Detect which cell encompasses the target text, then output its [X, Y] center coordinate. 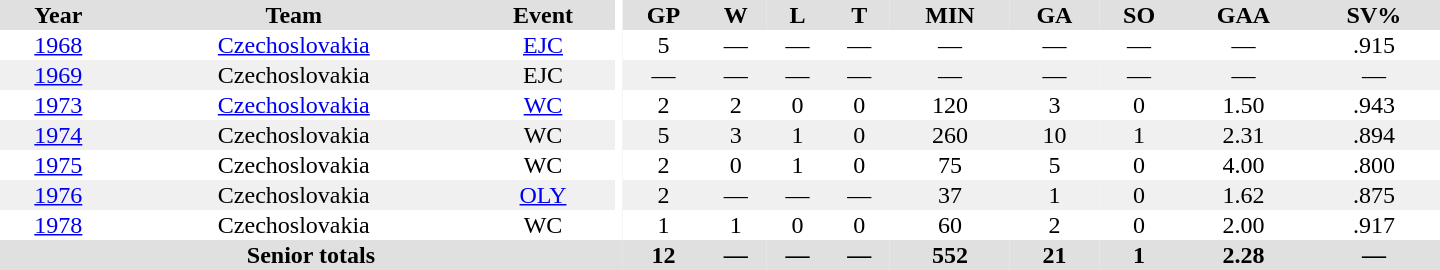
60 [950, 225]
W [736, 15]
1969 [58, 75]
MIN [950, 15]
2.28 [1244, 255]
Team [294, 15]
1975 [58, 165]
37 [950, 195]
Senior totals [311, 255]
1.50 [1244, 105]
GA [1054, 15]
21 [1054, 255]
552 [950, 255]
.894 [1374, 135]
L [798, 15]
1.62 [1244, 195]
.917 [1374, 225]
75 [950, 165]
.800 [1374, 165]
260 [950, 135]
4.00 [1244, 165]
1978 [58, 225]
1973 [58, 105]
12 [664, 255]
1968 [58, 45]
.875 [1374, 195]
120 [950, 105]
SO [1139, 15]
Year [58, 15]
10 [1054, 135]
GP [664, 15]
1976 [58, 195]
SV% [1374, 15]
2.31 [1244, 135]
Event [543, 15]
GAA [1244, 15]
.943 [1374, 105]
1974 [58, 135]
OLY [543, 195]
T [859, 15]
2.00 [1244, 225]
.915 [1374, 45]
